Pinpoint the cell where the given text exists, returning its (X, Y) midpoint coordinate. 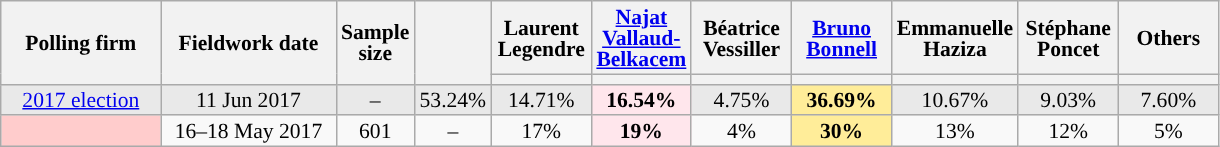
4% (741, 132)
4.75% (741, 100)
12% (1068, 132)
19% (641, 132)
Béatrice Vessiller (741, 38)
17% (541, 132)
Najat Vallaud-Belkacem (641, 38)
36.69% (842, 100)
Laurent Legendre (541, 38)
Stéphane Poncet (1068, 38)
601 (375, 132)
9.03% (1068, 100)
Bruno Bonnell (842, 38)
16–18 May 2017 (248, 132)
30% (842, 132)
14.71% (541, 100)
7.60% (1168, 100)
Fieldwork date (248, 42)
Samplesize (375, 42)
16.54% (641, 100)
2017 election (81, 100)
Others (1168, 38)
10.67% (955, 100)
Emmanuelle Haziza (955, 38)
53.24% (452, 100)
11 Jun 2017 (248, 100)
13% (955, 132)
5% (1168, 132)
Polling firm (81, 42)
